Identify which cell holds the provided text, then report its (x, y) central coordinate. 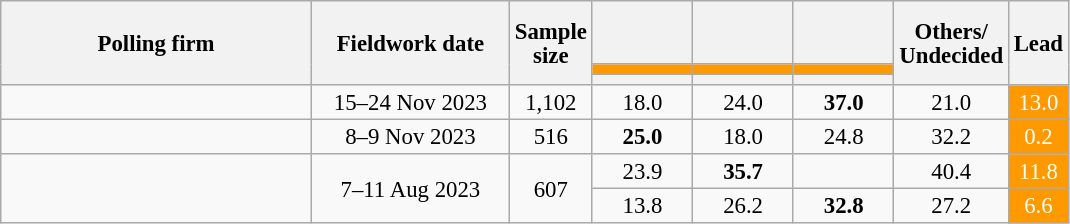
26.2 (744, 206)
607 (550, 188)
Polling firm (156, 43)
6.6 (1038, 206)
35.7 (744, 172)
1,102 (550, 102)
15–24 Nov 2023 (410, 102)
7–11 Aug 2023 (410, 188)
37.0 (844, 102)
Others/Undecided (951, 43)
32.8 (844, 206)
Lead (1038, 43)
516 (550, 138)
0.2 (1038, 138)
13.8 (642, 206)
25.0 (642, 138)
24.8 (844, 138)
40.4 (951, 172)
23.9 (642, 172)
Fieldwork date (410, 43)
Sample size (550, 43)
8–9 Nov 2023 (410, 138)
13.0 (1038, 102)
11.8 (1038, 172)
24.0 (744, 102)
21.0 (951, 102)
27.2 (951, 206)
32.2 (951, 138)
